Scan for the cell matching the given text and deliver its (x, y) coordinate at center. 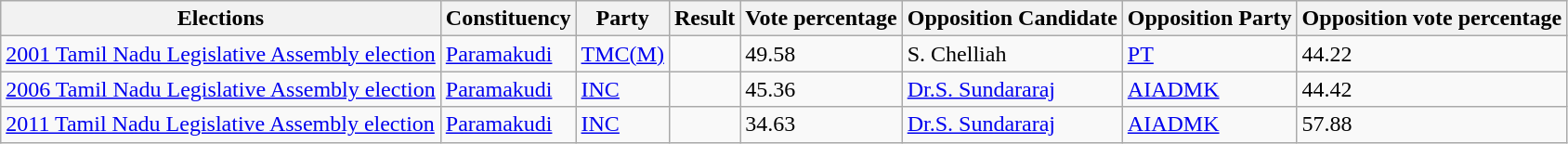
44.42 (1432, 89)
PT (1209, 54)
S. Chelliah (1013, 54)
Opposition Candidate (1013, 19)
Party (622, 19)
Constituency (508, 19)
44.22 (1432, 54)
45.36 (821, 89)
57.88 (1432, 124)
TMC(M) (622, 54)
2011 Tamil Nadu Legislative Assembly election (221, 124)
Elections (221, 19)
Result (704, 19)
2006 Tamil Nadu Legislative Assembly election (221, 89)
Opposition Party (1209, 19)
2001 Tamil Nadu Legislative Assembly election (221, 54)
Opposition vote percentage (1432, 19)
49.58 (821, 54)
34.63 (821, 124)
Vote percentage (821, 19)
